Pinpoint the cell where the given text exists, returning its [x, y] midpoint coordinate. 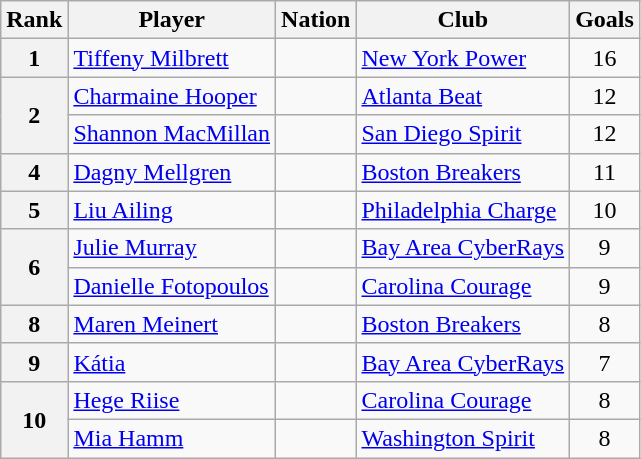
Danielle Fotopoulos [172, 286]
Club [463, 20]
Goals [605, 20]
Atlanta Beat [463, 96]
Mia Hamm [172, 438]
New York Power [463, 58]
Kátia [172, 362]
Philadelphia Charge [463, 210]
Liu Ailing [172, 210]
6 [34, 267]
Tiffeny Milbrett [172, 58]
5 [34, 210]
11 [605, 172]
2 [34, 115]
4 [34, 172]
7 [605, 362]
Dagny Mellgren [172, 172]
Charmaine Hooper [172, 96]
Washington Spirit [463, 438]
Shannon MacMillan [172, 134]
16 [605, 58]
Nation [316, 20]
1 [34, 58]
Julie Murray [172, 248]
Hege Riise [172, 400]
Rank [34, 20]
San Diego Spirit [463, 134]
Player [172, 20]
Maren Meinert [172, 324]
